Identify which cell holds the provided text, then report its (x, y) central coordinate. 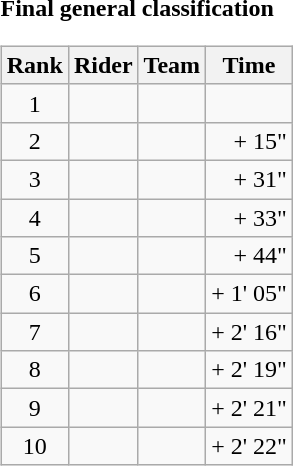
1 (34, 103)
7 (34, 332)
+ 33" (250, 217)
+ 2' 21" (250, 408)
Team (172, 65)
Time (250, 65)
10 (34, 446)
4 (34, 217)
Rank (34, 65)
9 (34, 408)
8 (34, 370)
6 (34, 294)
+ 2' 22" (250, 446)
5 (34, 256)
3 (34, 179)
+ 31" (250, 179)
+ 1' 05" (250, 294)
Rider (103, 65)
+ 44" (250, 256)
2 (34, 141)
+ 15" (250, 141)
+ 2' 16" (250, 332)
+ 2' 19" (250, 370)
